Detect which cell encompasses the target text, then output its (x, y) center coordinate. 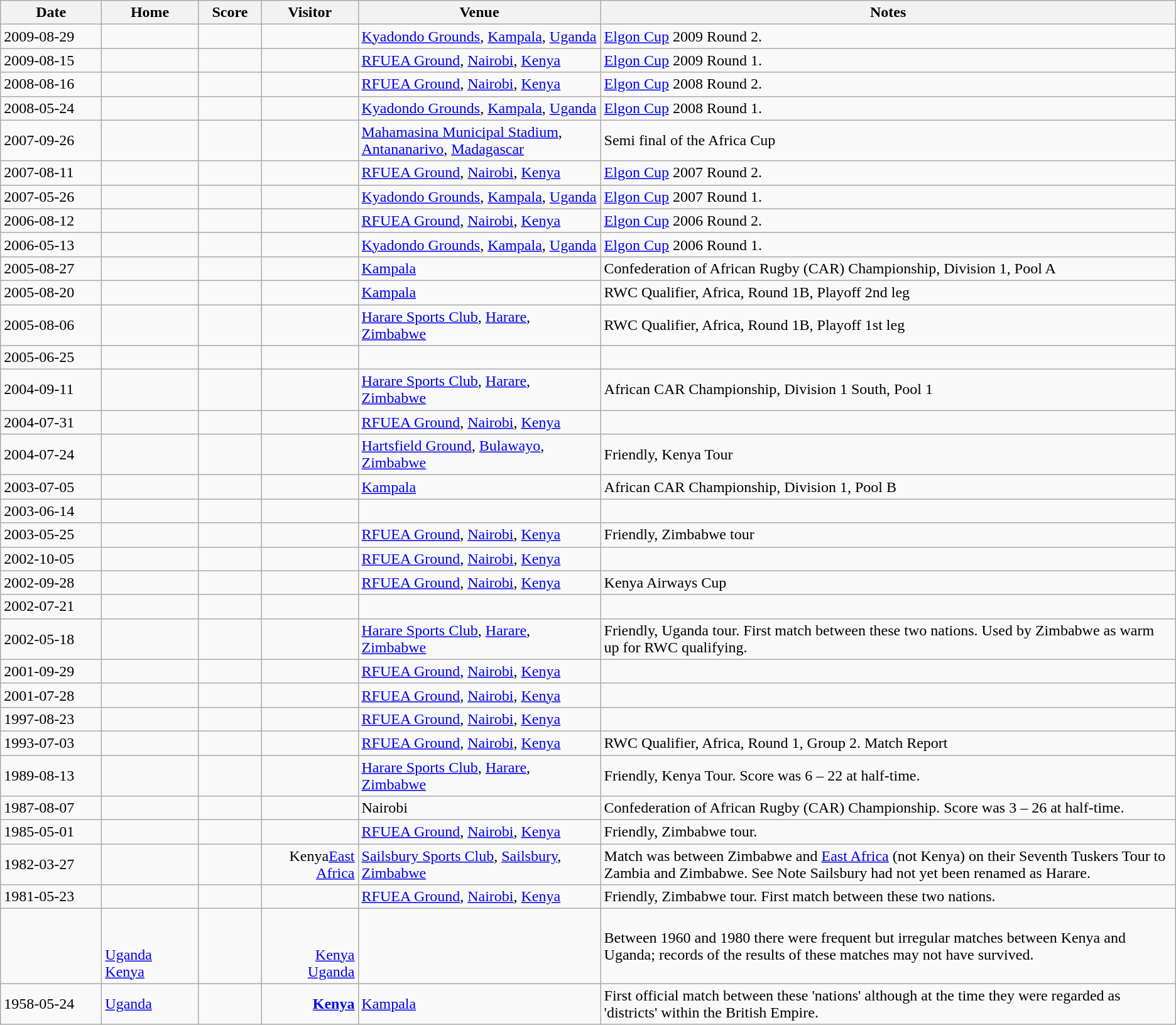
1958-05-24 (52, 1004)
Friendly, Kenya Tour (888, 455)
Hartsfield Ground, Bulawayo, Zimbabwe (479, 455)
2006-08-12 (52, 221)
1987-08-07 (52, 808)
Notes (888, 13)
1989-08-13 (52, 776)
Home (150, 13)
2004-07-31 (52, 422)
Kenya Airways Cup (888, 583)
2001-07-28 (52, 695)
2005-08-27 (52, 268)
Venue (479, 13)
Friendly, Zimbabwe tour. (888, 832)
Elgon Cup 2006 Round 1. (888, 244)
Friendly, Zimbabwe tour (888, 535)
Uganda Kenya (150, 946)
2007-09-26 (52, 141)
2002-05-18 (52, 639)
Kenya Uganda (310, 946)
2002-09-28 (52, 583)
2005-06-25 (52, 358)
Visitor (310, 13)
1997-08-23 (52, 719)
2002-07-21 (52, 606)
Elgon Cup 2008 Round 1. (888, 108)
Sailsbury Sports Club, Sailsbury, Zimbabwe (479, 865)
Friendly, Uganda tour. First match between these two nations. Used by Zimbabwe as warm up for RWC qualifying. (888, 639)
1982-03-27 (52, 865)
Elgon Cup 2007 Round 2. (888, 173)
African CAR Championship, Division 1 South, Pool 1 (888, 390)
Uganda (150, 1004)
2005-08-06 (52, 324)
Nairobi (479, 808)
Score (230, 13)
2003-06-14 (52, 511)
2009-08-29 (52, 36)
2006-05-13 (52, 244)
Confederation of African Rugby (CAR) Championship. Score was 3 – 26 at half-time. (888, 808)
Semi final of the Africa Cup (888, 141)
Elgon Cup 2009 Round 1. (888, 60)
1993-07-03 (52, 743)
Confederation of African Rugby (CAR) Championship, Division 1, Pool A (888, 268)
KenyaEast Africa (310, 865)
2005-08-20 (52, 292)
2008-08-16 (52, 84)
RWC Qualifier, Africa, Round 1B, Playoff 2nd leg (888, 292)
2004-09-11 (52, 390)
Elgon Cup 2006 Round 2. (888, 221)
Kenya (310, 1004)
RWC Qualifier, Africa, Round 1, Group 2. Match Report (888, 743)
2004-07-24 (52, 455)
2001-09-29 (52, 671)
2002-10-05 (52, 559)
Elgon Cup 2009 Round 2. (888, 36)
Mahamasina Municipal Stadium, Antananarivo, Madagascar (479, 141)
2003-05-25 (52, 535)
2007-05-26 (52, 197)
African CAR Championship, Division 1, Pool B (888, 487)
2009-08-15 (52, 60)
First official match between these 'nations' although at the time they were regarded as 'districts' within the British Empire. (888, 1004)
Elgon Cup 2007 Round 1. (888, 197)
Date (52, 13)
2003-07-05 (52, 487)
Friendly, Zimbabwe tour. First match between these two nations. (888, 897)
2007-08-11 (52, 173)
Friendly, Kenya Tour. Score was 6 – 22 at half-time. (888, 776)
Elgon Cup 2008 Round 2. (888, 84)
1985-05-01 (52, 832)
1981-05-23 (52, 897)
2008-05-24 (52, 108)
RWC Qualifier, Africa, Round 1B, Playoff 1st leg (888, 324)
